Extract the [X, Y] coordinate from the center of the cell holding the provided text.  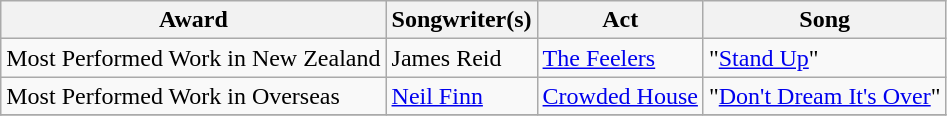
Song [824, 20]
Crowded House [620, 96]
"Don't Dream It's Over" [824, 96]
Most Performed Work in New Zealand [194, 58]
Neil Finn [462, 96]
Most Performed Work in Overseas [194, 96]
The Feelers [620, 58]
James Reid [462, 58]
Award [194, 20]
"Stand Up" [824, 58]
Songwriter(s) [462, 20]
Act [620, 20]
